Scan for the cell matching the given text and deliver its [x, y] coordinate at center. 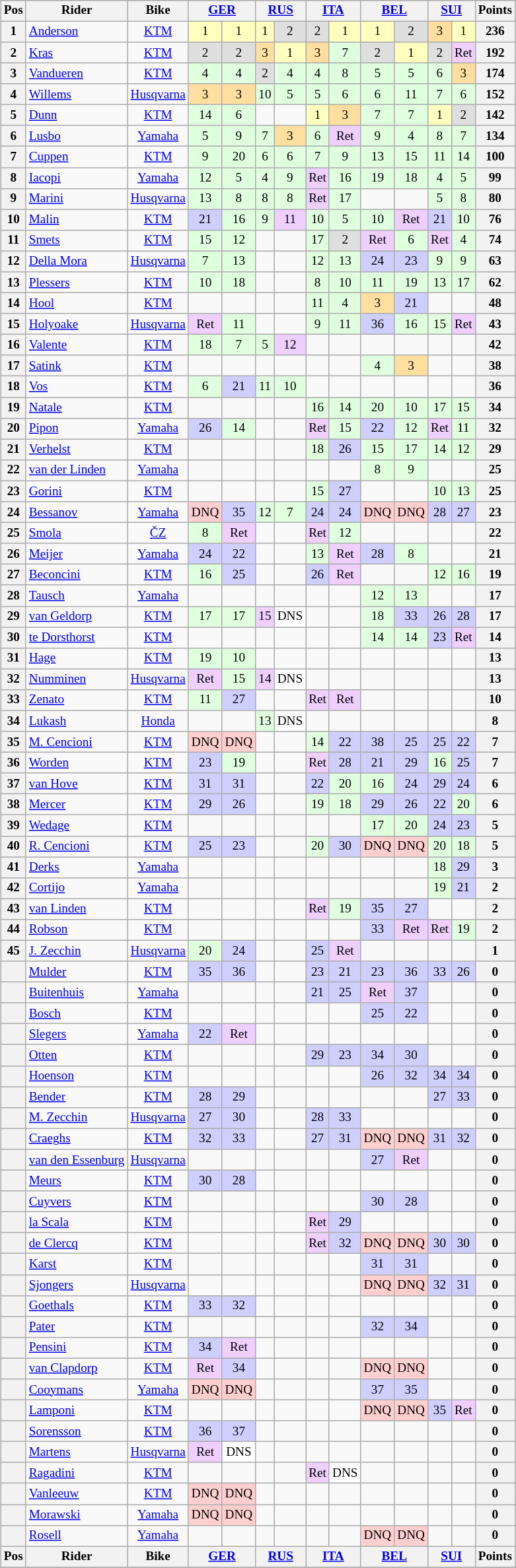
Beconcini [77, 575]
Mulder [77, 972]
van Clapdorp [77, 1369]
80 [495, 199]
236 [495, 32]
van Geldorp [77, 617]
Verhelst [77, 450]
R. Cencioni [77, 846]
Sjongers [77, 1285]
62 [495, 283]
Derks [77, 868]
Cortijo [77, 888]
Lusbo [77, 136]
Rosell [77, 1536]
Smets [77, 240]
Vandueren [77, 73]
te Dorsthorst [77, 638]
Cooymans [77, 1390]
Craeghs [77, 1139]
van Hove [77, 784]
Vanleeuw [77, 1494]
48 [495, 303]
Buitenhuis [77, 993]
Malin [77, 220]
van Linden [77, 909]
Hool [77, 303]
Numminen [77, 679]
Natale [77, 408]
Slegers [77, 1035]
Pater [77, 1327]
Karst [77, 1264]
Honda [158, 721]
Valente [77, 345]
Worden [77, 763]
Della Mora [77, 261]
Mercer [77, 805]
M. Cencioni [77, 742]
Zenato [77, 700]
Tausch [77, 596]
Otten [77, 1055]
Anderson [77, 32]
M. Zecchin [77, 1118]
de Clercq [77, 1243]
Marini [77, 199]
Cuppen [77, 157]
Pipon [77, 428]
Meijer [77, 554]
Goethals [77, 1306]
Martens [77, 1452]
40 [13, 846]
Bender [77, 1097]
Robson [77, 930]
142 [495, 116]
Morawski [77, 1515]
Bessanov [77, 512]
Iacopi [77, 178]
la Scala [77, 1223]
134 [495, 136]
Kras [77, 53]
Satink [77, 366]
Lamponi [77, 1410]
Wedage [77, 825]
Dunn [77, 116]
45 [13, 951]
174 [495, 73]
Pensini [77, 1347]
Cuyvers [77, 1202]
Meurs [77, 1180]
Sorensson [77, 1431]
44 [13, 930]
100 [495, 157]
Gorini [77, 491]
Holyoake [77, 324]
Hoenson [77, 1076]
63 [495, 261]
ČZ [158, 533]
Hage [77, 658]
Ragadini [77, 1473]
99 [495, 178]
74 [495, 240]
van der Linden [77, 471]
Smola [77, 533]
van den Essenburg [77, 1160]
Bosch [77, 1013]
41 [13, 868]
Vos [77, 387]
J. Zecchin [77, 951]
Willems [77, 94]
76 [495, 220]
39 [13, 825]
152 [495, 94]
Plessers [77, 283]
Lukash [77, 721]
192 [495, 53]
